From the cell containing the given text, extract its center point as (x, y) coordinate. 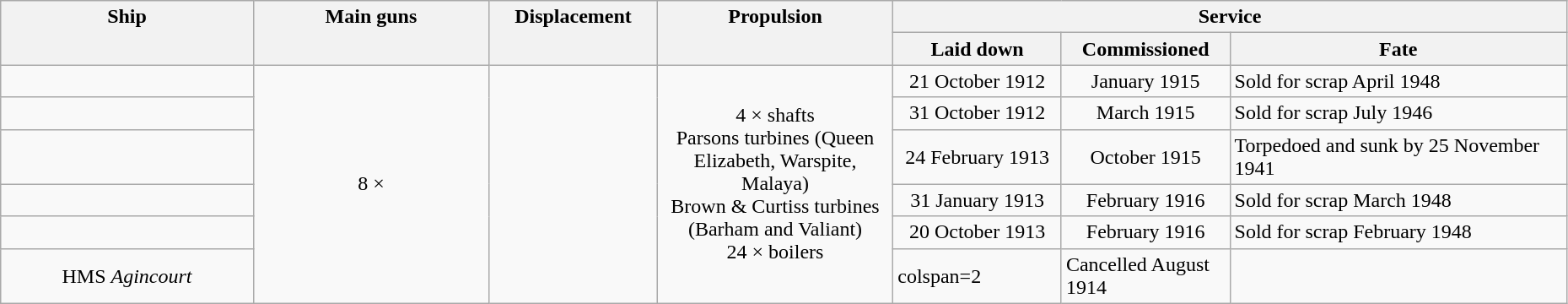
October 1915 (1145, 157)
Propulsion (774, 33)
January 1915 (1145, 81)
Ship (127, 33)
20 October 1913 (978, 232)
Laid down (978, 49)
Sold for scrap March 1948 (1398, 200)
Displacement (574, 33)
Fate (1398, 49)
8 × (371, 184)
Sold for scrap April 1948 (1398, 81)
colspan=2 (978, 275)
Service (1230, 17)
March 1915 (1145, 113)
21 October 1912 (978, 81)
Sold for scrap February 1948 (1398, 232)
Cancelled August 1914 (1145, 275)
Sold for scrap July 1946 (1398, 113)
Commissioned (1145, 49)
Torpedoed and sunk by 25 November 1941 (1398, 157)
31 October 1912 (978, 113)
24 February 1913 (978, 157)
HMS Agincourt (127, 275)
Main guns (371, 33)
31 January 1913 (978, 200)
4 × shaftsParsons turbines (Queen Elizabeth, Warspite, Malaya)Brown & Curtiss turbines (Barham and Valiant)24 × boilers (774, 184)
